Provide the (X, Y) coordinate of the cell's center where the given text is located.  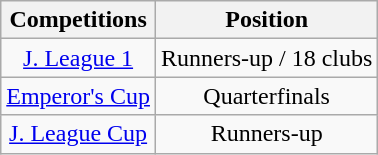
Competitions (78, 20)
Emperor's Cup (78, 96)
J. League 1 (78, 58)
Quarterfinals (266, 96)
Runners-up / 18 clubs (266, 58)
Position (266, 20)
Runners-up (266, 134)
J. League Cup (78, 134)
